Extract the [X, Y] coordinate from the center of the cell holding the provided text.  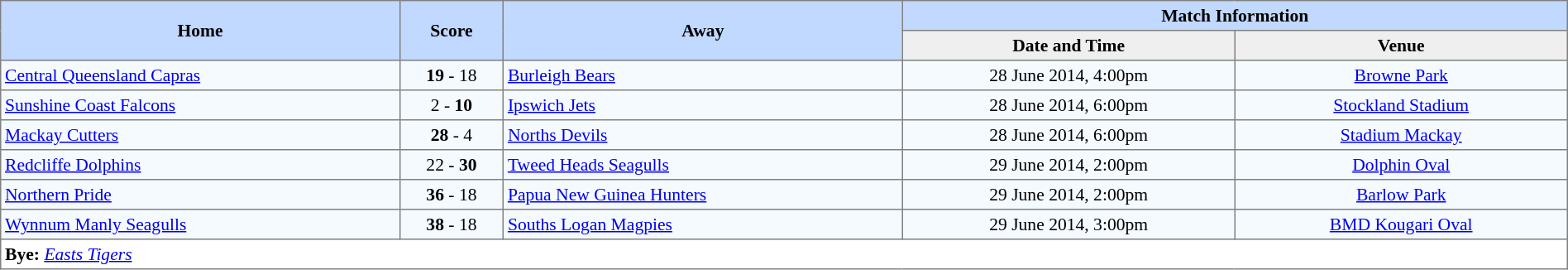
Central Queensland Capras [200, 75]
29 June 2014, 3:00pm [1068, 224]
38 - 18 [452, 224]
Stockland Stadium [1401, 105]
Away [703, 31]
Stadium Mackay [1401, 135]
Burleigh Bears [703, 75]
Score [452, 31]
Tweed Heads Seagulls [703, 165]
Dolphin Oval [1401, 165]
28 - 4 [452, 135]
Norths Devils [703, 135]
2 - 10 [452, 105]
Ipswich Jets [703, 105]
Match Information [1235, 16]
Redcliffe Dolphins [200, 165]
Northern Pride [200, 195]
19 - 18 [452, 75]
BMD Kougari Oval [1401, 224]
Home [200, 31]
Venue [1401, 46]
Wynnum Manly Seagulls [200, 224]
Sunshine Coast Falcons [200, 105]
Date and Time [1068, 46]
Papua New Guinea Hunters [703, 195]
Mackay Cutters [200, 135]
Souths Logan Magpies [703, 224]
Barlow Park [1401, 195]
28 June 2014, 4:00pm [1068, 75]
22 - 30 [452, 165]
36 - 18 [452, 195]
Browne Park [1401, 75]
Bye: Easts Tigers [784, 254]
